Capture the cell that displays the provided text and extract its (x, y) central coordinate. 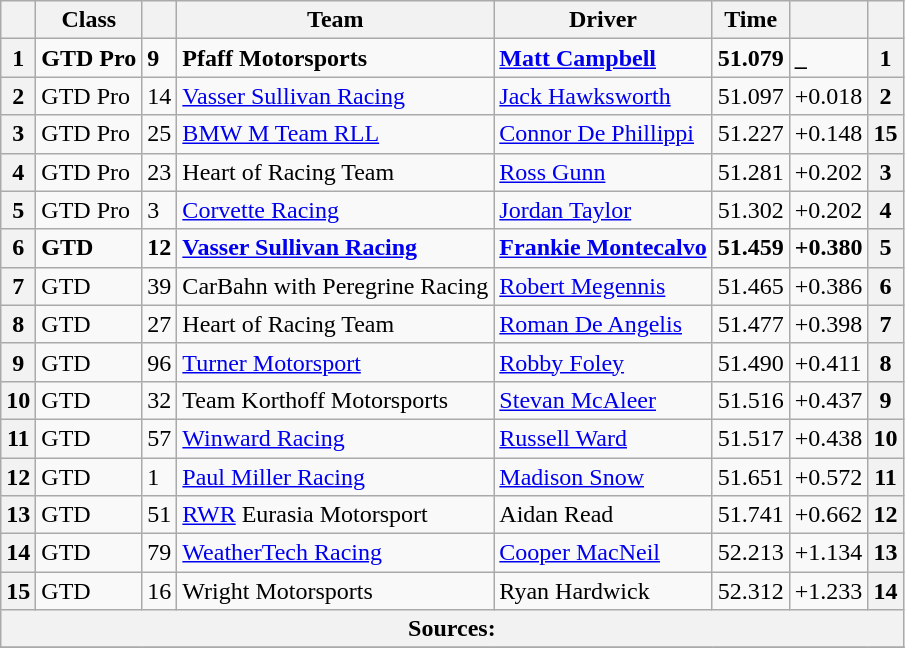
Jordan Taylor (603, 210)
Matt Campbell (603, 58)
96 (160, 362)
+0.380 (828, 248)
51.741 (750, 515)
+1.233 (828, 591)
Corvette Racing (336, 210)
25 (160, 134)
+0.572 (828, 477)
51.459 (750, 248)
_ (828, 58)
51.516 (750, 400)
Team (336, 20)
Robby Foley (603, 362)
51.465 (750, 286)
Turner Motorsport (336, 362)
+1.134 (828, 553)
Madison Snow (603, 477)
+0.386 (828, 286)
51.281 (750, 172)
27 (160, 324)
Roman De Angelis (603, 324)
Connor De Phillippi (603, 134)
23 (160, 172)
16 (160, 591)
32 (160, 400)
+0.018 (828, 96)
Wright Motorsports (336, 591)
51 (160, 515)
BMW M Team RLL (336, 134)
Paul Miller Racing (336, 477)
WeatherTech Racing (336, 553)
Driver (603, 20)
+0.662 (828, 515)
Jack Hawksworth (603, 96)
Frankie Montecalvo (603, 248)
Russell Ward (603, 438)
52.213 (750, 553)
Winward Racing (336, 438)
Team Korthoff Motorsports (336, 400)
Aidan Read (603, 515)
Time (750, 20)
Class (89, 20)
51.097 (750, 96)
RWR Eurasia Motorsport (336, 515)
51.517 (750, 438)
Stevan McAleer (603, 400)
+0.148 (828, 134)
51.490 (750, 362)
Ross Gunn (603, 172)
+0.411 (828, 362)
51.477 (750, 324)
CarBahn with Peregrine Racing (336, 286)
39 (160, 286)
Cooper MacNeil (603, 553)
52.312 (750, 591)
51.302 (750, 210)
Sources: (452, 629)
51.079 (750, 58)
+0.438 (828, 438)
+0.398 (828, 324)
Pfaff Motorsports (336, 58)
79 (160, 553)
51.651 (750, 477)
57 (160, 438)
+0.437 (828, 400)
Robert Megennis (603, 286)
Ryan Hardwick (603, 591)
51.227 (750, 134)
